Detect which cell encompasses the target text, then output its [X, Y] center coordinate. 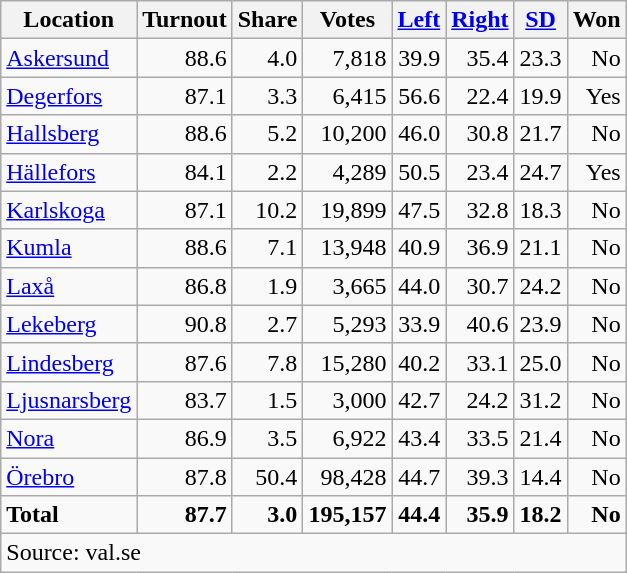
Turnout [185, 20]
3.0 [268, 515]
Lindesberg [69, 362]
40.6 [480, 324]
33.5 [480, 438]
83.7 [185, 400]
18.2 [540, 515]
3,000 [348, 400]
24.7 [540, 172]
44.7 [419, 477]
Askersund [69, 58]
23.4 [480, 172]
30.7 [480, 286]
7,818 [348, 58]
7.1 [268, 248]
87.8 [185, 477]
Right [480, 20]
30.8 [480, 134]
23.3 [540, 58]
39.3 [480, 477]
Degerfors [69, 96]
3.5 [268, 438]
87.7 [185, 515]
10.2 [268, 210]
56.6 [419, 96]
195,157 [348, 515]
44.0 [419, 286]
19.9 [540, 96]
Share [268, 20]
87.6 [185, 362]
32.8 [480, 210]
Hällefors [69, 172]
23.9 [540, 324]
Source: val.se [314, 553]
6,922 [348, 438]
44.4 [419, 515]
Örebro [69, 477]
21.4 [540, 438]
36.9 [480, 248]
33.9 [419, 324]
47.5 [419, 210]
Ljusnarsberg [69, 400]
33.1 [480, 362]
Votes [348, 20]
1.9 [268, 286]
18.3 [540, 210]
3,665 [348, 286]
21.7 [540, 134]
86.9 [185, 438]
15,280 [348, 362]
5.2 [268, 134]
50.4 [268, 477]
3.3 [268, 96]
86.8 [185, 286]
35.9 [480, 515]
Hallsberg [69, 134]
Laxå [69, 286]
31.2 [540, 400]
13,948 [348, 248]
50.5 [419, 172]
2.7 [268, 324]
4.0 [268, 58]
Total [69, 515]
5,293 [348, 324]
22.4 [480, 96]
SD [540, 20]
Kumla [69, 248]
Left [419, 20]
46.0 [419, 134]
35.4 [480, 58]
98,428 [348, 477]
1.5 [268, 400]
19,899 [348, 210]
43.4 [419, 438]
10,200 [348, 134]
Karlskoga [69, 210]
84.1 [185, 172]
Won [596, 20]
14.4 [540, 477]
2.2 [268, 172]
Lekeberg [69, 324]
Nora [69, 438]
39.9 [419, 58]
7.8 [268, 362]
Location [69, 20]
42.7 [419, 400]
6,415 [348, 96]
25.0 [540, 362]
90.8 [185, 324]
40.9 [419, 248]
40.2 [419, 362]
4,289 [348, 172]
21.1 [540, 248]
